Output the (x, y) coordinate of the center of the cell containing the given text.  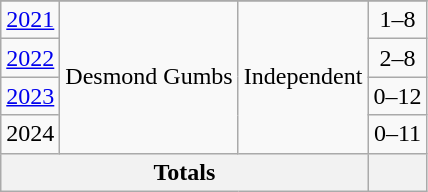
2–8 (398, 58)
2023 (30, 96)
2024 (30, 134)
Desmond Gumbs (149, 77)
2022 (30, 58)
0–11 (398, 134)
Independent (303, 77)
1–8 (398, 20)
Totals (184, 172)
2021 (30, 20)
0–12 (398, 96)
